Return [X, Y] of the center of cell containing provided text 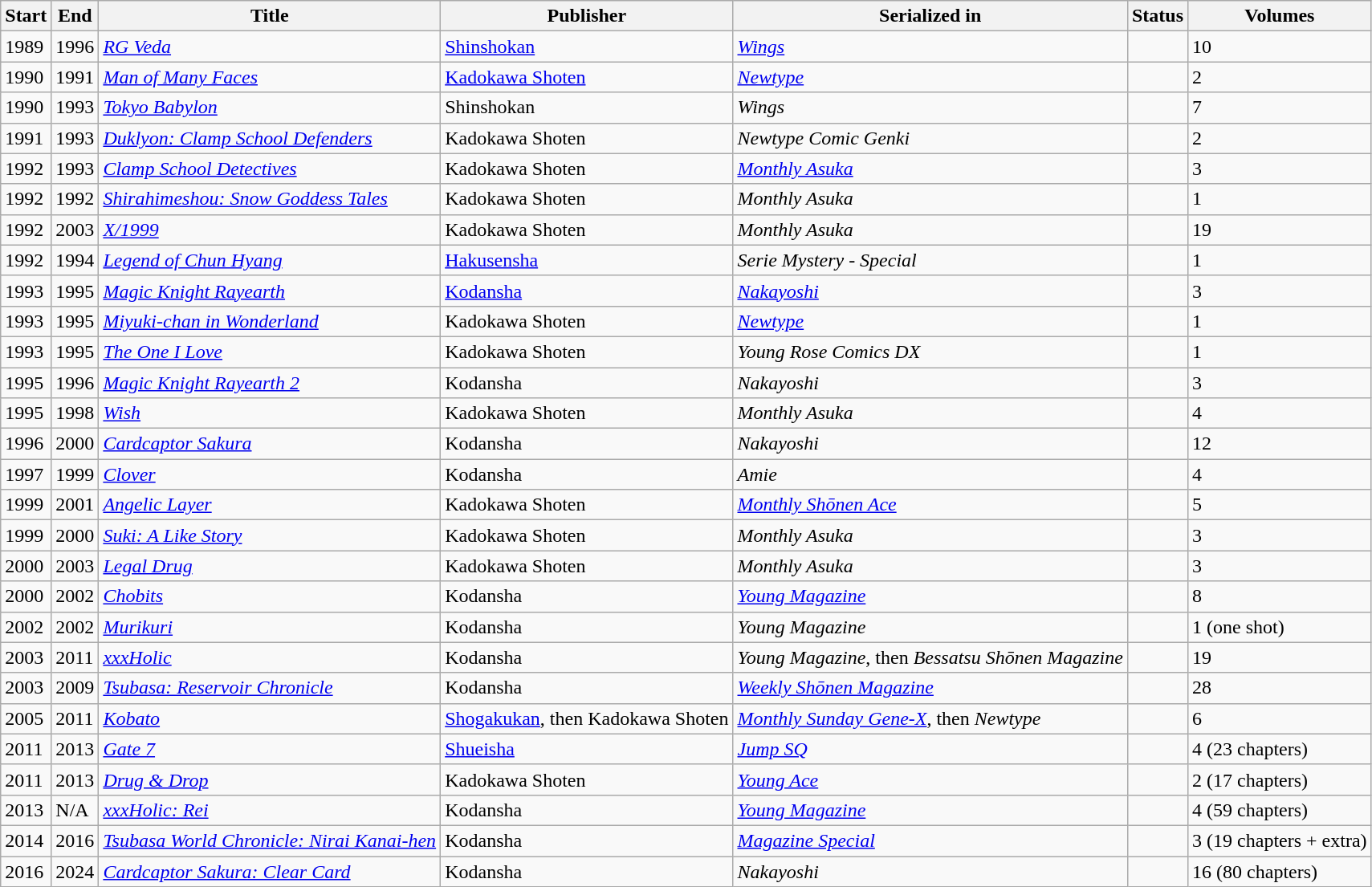
Clover [270, 474]
Magic Knight Rayearth 2 [270, 383]
Volumes [1280, 16]
Shueisha [587, 749]
5 [1280, 505]
6 [1280, 718]
16 (80 chapters) [1280, 871]
RG Veda [270, 47]
Man of Many Faces [270, 77]
Serie Mystery - Special [930, 260]
Title [270, 16]
Suki: A Like Story [270, 535]
Cardcaptor Sakura [270, 444]
Hakusensha [587, 260]
2 (17 chapters) [1280, 779]
1994 [75, 260]
Kobato [270, 718]
Young Rose Comics DX [930, 352]
2009 [75, 688]
Shogakukan, then Kadokawa Shoten [587, 718]
8 [1280, 596]
1 (one shot) [1280, 627]
Chobits [270, 596]
Status [1158, 16]
Angelic Layer [270, 505]
12 [1280, 444]
xxxHolic [270, 657]
Monthly Sunday Gene-X, then Newtype [930, 718]
Monthly Shōnen Ace [930, 505]
Young Ace [930, 779]
2014 [26, 840]
Weekly Shōnen Magazine [930, 688]
Tsubasa World Chronicle: Nirai Kanai-hen [270, 840]
Murikuri [270, 627]
28 [1280, 688]
Tokyo Babylon [270, 108]
10 [1280, 47]
Newtype Comic Genki [930, 138]
4 (23 chapters) [1280, 749]
2005 [26, 718]
xxxHolic: Rei [270, 810]
4 (59 chapters) [1280, 810]
X/1999 [270, 230]
Legend of Chun Hyang [270, 260]
3 (19 chapters + extra) [1280, 840]
Start [26, 16]
Gate 7 [270, 749]
Clamp School Detectives [270, 169]
Shirahimeshou: Snow Goddess Tales [270, 199]
Magic Knight Rayearth [270, 291]
Publisher [587, 16]
Serialized in [930, 16]
Duklyon: Clamp School Defenders [270, 138]
7 [1280, 108]
Miyuki-chan in Wonderland [270, 321]
2024 [75, 871]
Magazine Special [930, 840]
The One I Love [270, 352]
Legal Drug [270, 566]
2001 [75, 505]
Young Magazine, then Bessatsu Shōnen Magazine [930, 657]
N/A [75, 810]
1997 [26, 474]
Wish [270, 413]
1998 [75, 413]
1989 [26, 47]
Tsubasa: Reservoir Chronicle [270, 688]
End [75, 16]
Drug & Drop [270, 779]
Cardcaptor Sakura: Clear Card [270, 871]
Amie [930, 474]
Jump SQ [930, 749]
